Pinpoint the cell where the given text exists, returning its (x, y) midpoint coordinate. 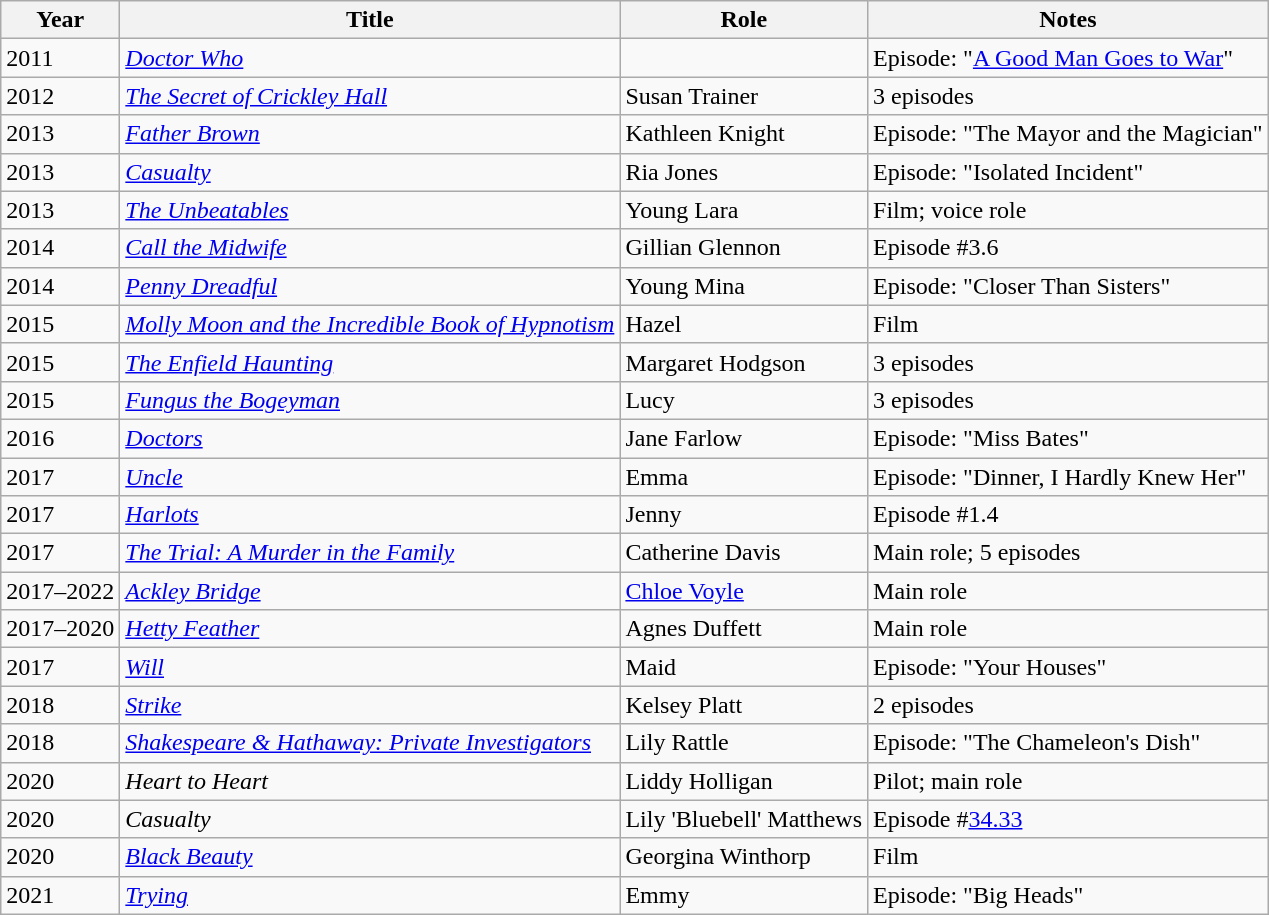
Film; voice role (1068, 210)
Chloe Voyle (744, 591)
Episode: "The Mayor and the Magician" (1068, 134)
Uncle (370, 477)
Lucy (744, 400)
Emma (744, 477)
Episode: "A Good Man Goes to War" (1068, 58)
Young Mina (744, 286)
Hazel (744, 324)
2016 (60, 438)
The Secret of Crickley Hall (370, 96)
Jane Farlow (744, 438)
Episode: "Isolated Incident" (1068, 172)
Jenny (744, 515)
Episode: "Dinner, I Hardly Knew Her" (1068, 477)
Shakespeare & Hathaway: Private Investigators (370, 743)
2017–2020 (60, 629)
Catherine Davis (744, 553)
Episode: "The Chameleon's Dish" (1068, 743)
2017–2022 (60, 591)
Episode #34.33 (1068, 819)
Young Lara (744, 210)
Kelsey Platt (744, 705)
The Unbeatables (370, 210)
Gillian Glennon (744, 248)
The Trial: A Murder in the Family (370, 553)
Black Beauty (370, 857)
Episode: "Miss Bates" (1068, 438)
Pilot; main role (1068, 781)
Main role; 5 episodes (1068, 553)
Episode: "Big Heads" (1068, 895)
Episode #1.4 (1068, 515)
Hetty Feather (370, 629)
Episode: "Your Houses" (1068, 667)
Lily 'Bluebell' Matthews (744, 819)
Margaret Hodgson (744, 362)
Ackley Bridge (370, 591)
Call the Midwife (370, 248)
Susan Trainer (744, 96)
Episode: "Closer Than Sisters" (1068, 286)
2021 (60, 895)
Liddy Holligan (744, 781)
Strike (370, 705)
Will (370, 667)
Molly Moon and the Incredible Book of Hypnotism (370, 324)
Trying (370, 895)
Maid (744, 667)
Episode #3.6 (1068, 248)
Year (60, 20)
Georgina Winthorp (744, 857)
Notes (1068, 20)
Kathleen Knight (744, 134)
Role (744, 20)
2012 (60, 96)
Emmy (744, 895)
Heart to Heart (370, 781)
Lily Rattle (744, 743)
Doctor Who (370, 58)
The Enfield Haunting (370, 362)
Title (370, 20)
Father Brown (370, 134)
Harlots (370, 515)
Ria Jones (744, 172)
2 episodes (1068, 705)
Fungus the Bogeyman (370, 400)
Penny Dreadful (370, 286)
Doctors (370, 438)
2011 (60, 58)
Agnes Duffett (744, 629)
